Search for the cell housing the specified text and yield its [X, Y] center coordinate. 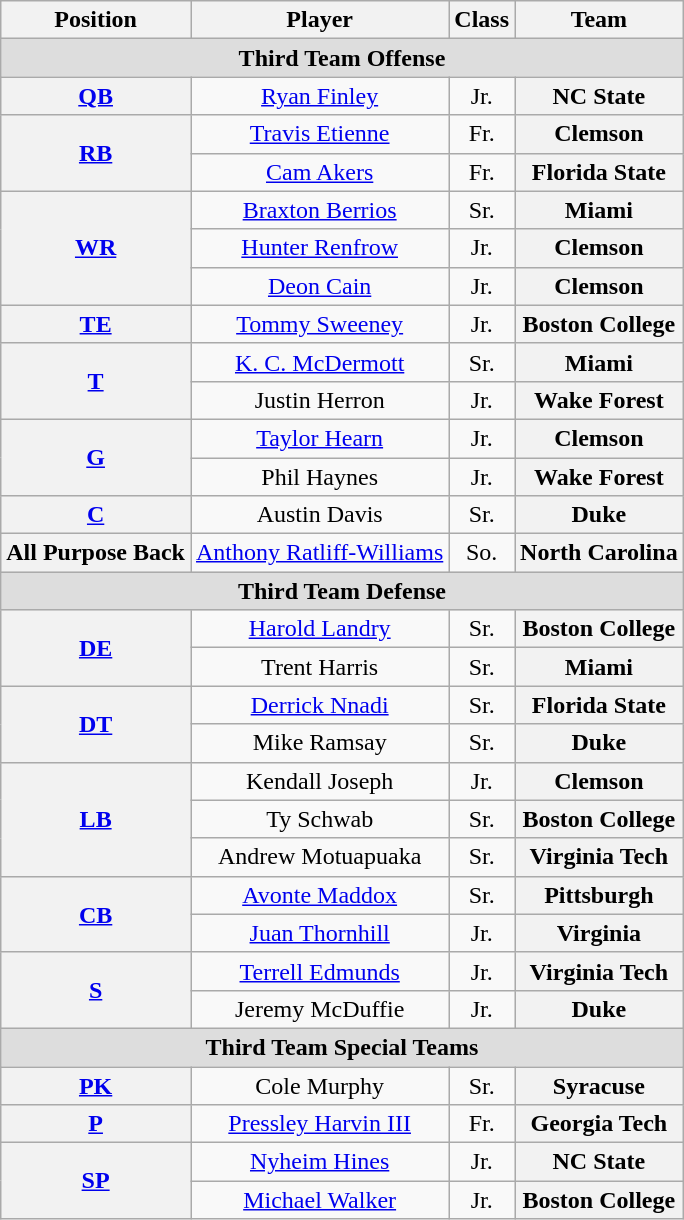
DT [96, 724]
C [96, 515]
G [96, 457]
Juan Thornhill [319, 933]
North Carolina [600, 553]
Avonte Maddox [319, 895]
RB [96, 153]
Tommy Sweeney [319, 324]
P [96, 1124]
Mike Ramsay [319, 743]
T [96, 381]
All Purpose Back [96, 553]
Braxton Berrios [319, 210]
Pressley Harvin III [319, 1124]
SP [96, 1181]
Justin Herron [319, 400]
Third Team Special Teams [342, 1047]
Ty Schwab [319, 819]
DE [96, 648]
Phil Haynes [319, 477]
Deon Cain [319, 286]
Position [96, 20]
Syracuse [600, 1085]
CB [96, 914]
Harold Landry [319, 629]
Trent Harris [319, 667]
Derrick Nnadi [319, 705]
Ryan Finley [319, 96]
Cole Murphy [319, 1085]
Team [600, 20]
Kendall Joseph [319, 781]
Anthony Ratliff-Williams [319, 553]
Pittsburgh [600, 895]
Cam Akers [319, 172]
TE [96, 324]
Jeremy McDuffie [319, 1009]
Virginia [600, 933]
PK [96, 1085]
Hunter Renfrow [319, 248]
WR [96, 248]
Michael Walker [319, 1200]
QB [96, 96]
K. C. McDermott [319, 362]
Third Team Defense [342, 591]
Travis Etienne [319, 134]
LB [96, 819]
Taylor Hearn [319, 438]
Terrell Edmunds [319, 971]
Class [482, 20]
Nyheim Hines [319, 1162]
Andrew Motuapuaka [319, 857]
So. [482, 553]
S [96, 990]
Player [319, 20]
Austin Davis [319, 515]
Georgia Tech [600, 1124]
Third Team Offense [342, 58]
